Provide the (X, Y) coordinate of the cell's center where the given text is located.  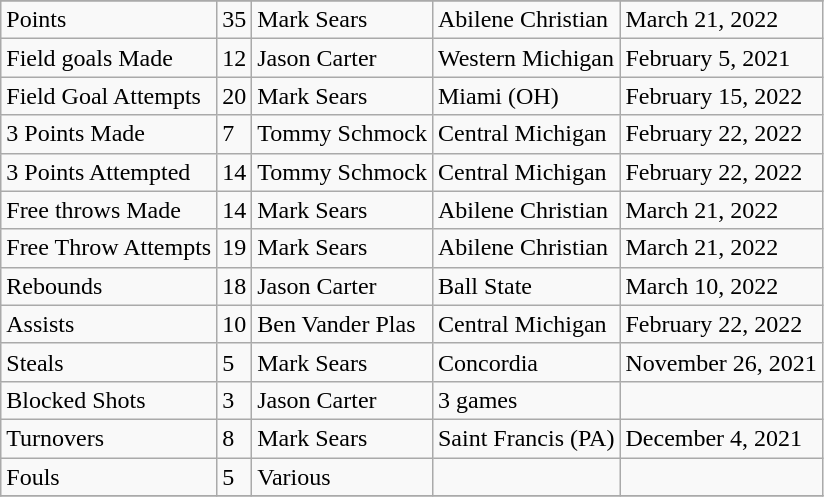
3 games (526, 400)
Blocked Shots (109, 400)
Ben Vander Plas (342, 324)
Turnovers (109, 438)
20 (234, 96)
12 (234, 58)
Rebounds (109, 286)
Field goals Made (109, 58)
Miami (OH) (526, 96)
Western Michigan (526, 58)
7 (234, 134)
10 (234, 324)
February 5, 2021 (721, 58)
February 15, 2022 (721, 96)
Free Throw Attempts (109, 248)
Free throws Made (109, 210)
December 4, 2021 (721, 438)
March 10, 2022 (721, 286)
Fouls (109, 477)
3 Points Attempted (109, 172)
Saint Francis (PA) (526, 438)
Points (109, 20)
Various (342, 477)
Concordia (526, 362)
18 (234, 286)
3 Points Made (109, 134)
Steals (109, 362)
Field Goal Attempts (109, 96)
8 (234, 438)
November 26, 2021 (721, 362)
35 (234, 20)
Ball State (526, 286)
Assists (109, 324)
3 (234, 400)
19 (234, 248)
